Identify which cell holds the provided text, then report its (x, y) central coordinate. 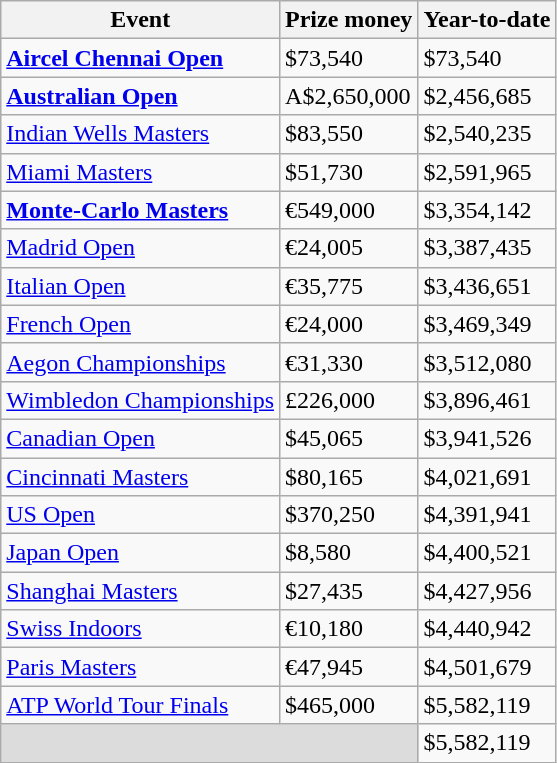
€35,775 (349, 286)
$3,354,142 (487, 210)
Wimbledon Championships (140, 400)
€24,005 (349, 248)
Monte-Carlo Masters (140, 210)
$83,550 (349, 134)
Miami Masters (140, 172)
$370,250 (349, 515)
€549,000 (349, 210)
$465,000 (349, 705)
Prize money (349, 20)
Aircel Chennai Open (140, 58)
$45,065 (349, 438)
Year-to-date (487, 20)
$4,440,942 (487, 629)
£226,000 (349, 400)
Event (140, 20)
$4,391,941 (487, 515)
$8,580 (349, 553)
ATP World Tour Finals (140, 705)
€47,945 (349, 667)
$2,456,685 (487, 96)
$3,941,526 (487, 438)
€24,000 (349, 324)
Italian Open (140, 286)
$4,427,956 (487, 591)
Madrid Open (140, 248)
$3,512,080 (487, 362)
€31,330 (349, 362)
$2,540,235 (487, 134)
US Open (140, 515)
$4,021,691 (487, 477)
Swiss Indoors (140, 629)
Japan Open (140, 553)
$4,501,679 (487, 667)
Australian Open (140, 96)
A$2,650,000 (349, 96)
€10,180 (349, 629)
$2,591,965 (487, 172)
Aegon Championships (140, 362)
$27,435 (349, 591)
$3,436,651 (487, 286)
Indian Wells Masters (140, 134)
Canadian Open (140, 438)
$80,165 (349, 477)
$3,469,349 (487, 324)
$51,730 (349, 172)
Paris Masters (140, 667)
French Open (140, 324)
Cincinnati Masters (140, 477)
$3,896,461 (487, 400)
Shanghai Masters (140, 591)
$4,400,521 (487, 553)
$3,387,435 (487, 248)
